Determine the (x, y) coordinate at the center of the cell enclosing the given text.  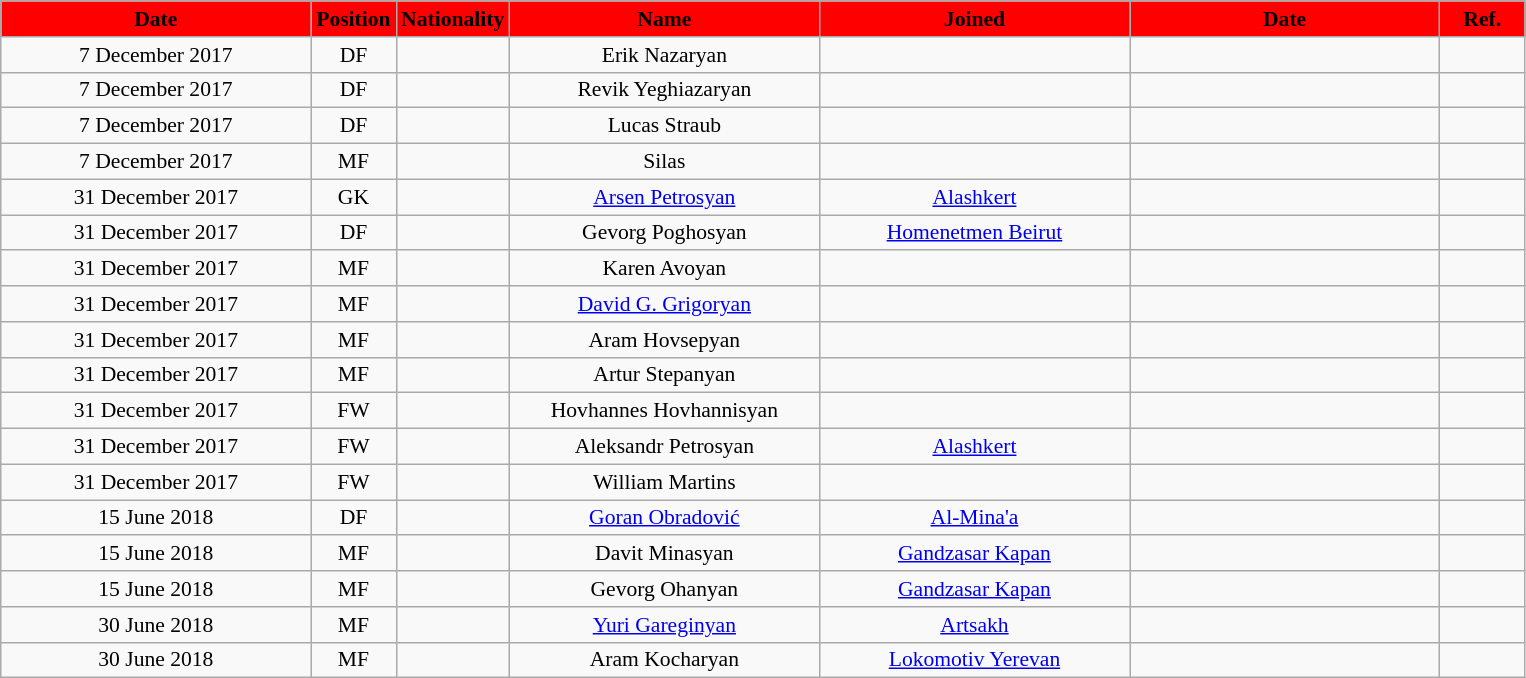
Arsen Petrosyan (664, 197)
Artur Stepanyan (664, 375)
Lokomotiv Yerevan (974, 660)
Davit Minasyan (664, 554)
Gevorg Ohanyan (664, 589)
Ref. (1482, 19)
Lucas Straub (664, 126)
Artsakh (974, 625)
Erik Nazaryan (664, 55)
Position (354, 19)
GK (354, 197)
Karen Avoyan (664, 269)
Revik Yeghiazaryan (664, 90)
Hovhannes Hovhannisyan (664, 411)
Homenetmen Beirut (974, 233)
Al-Mina'a (974, 518)
Aleksandr Petrosyan (664, 447)
William Martins (664, 482)
Gevorg Poghosyan (664, 233)
Silas (664, 162)
Aram Kocharyan (664, 660)
Goran Obradović (664, 518)
David G. Grigoryan (664, 304)
Name (664, 19)
Joined (974, 19)
Aram Hovsepyan (664, 340)
Yuri Gareginyan (664, 625)
Nationality (452, 19)
